Provide the [X, Y] coordinate of the cell's center where the given text is located.  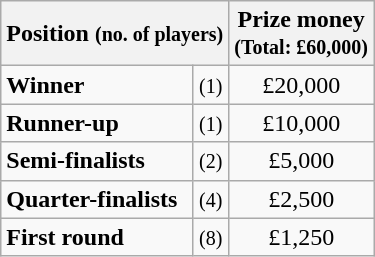
Runner-up [97, 123]
£5,000 [302, 161]
£2,500 [302, 199]
£10,000 [302, 123]
First round [97, 237]
(4) [211, 199]
Winner [97, 85]
£1,250 [302, 237]
Position (no. of players) [115, 34]
Prize money(Total: £60,000) [302, 34]
(8) [211, 237]
£20,000 [302, 85]
Semi-finalists [97, 161]
(2) [211, 161]
Quarter-finalists [97, 199]
